Locate the cell with the specified text and output its (x, y) center coordinate. 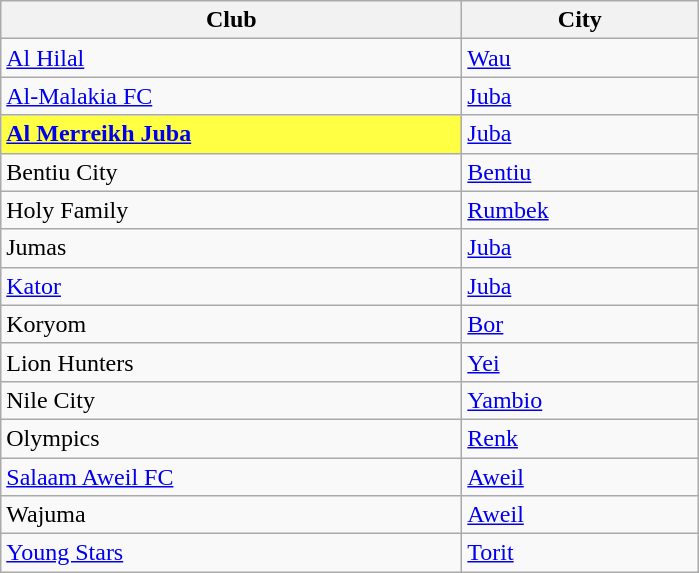
Wajuma (232, 515)
Nile City (232, 400)
Torit (580, 553)
Rumbek (580, 210)
Club (232, 20)
Jumas (232, 248)
Holy Family (232, 210)
Renk (580, 438)
Bor (580, 324)
Bentiu (580, 172)
Olympics (232, 438)
Salaam Aweil FC (232, 477)
Young Stars (232, 553)
Kator (232, 286)
City (580, 20)
Wau (580, 58)
Koryom (232, 324)
Lion Hunters (232, 362)
Yei (580, 362)
Al Merreikh Juba (232, 134)
Al-Malakia FC (232, 96)
Yambio (580, 400)
Al Hilal (232, 58)
Bentiu City (232, 172)
